Locate the cell with the specified text and output its (X, Y) center coordinate. 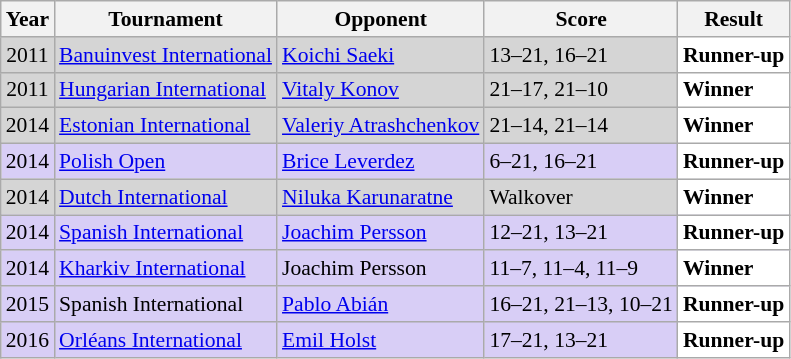
Polish Open (166, 162)
Niluka Karunaratne (380, 197)
12–21, 13–21 (581, 233)
Estonian International (166, 126)
Pablo Abián (380, 304)
21–14, 21–14 (581, 126)
Banuinvest International (166, 55)
21–17, 21–10 (581, 90)
Kharkiv International (166, 269)
16–21, 21–13, 10–21 (581, 304)
11–7, 11–4, 11–9 (581, 269)
Tournament (166, 19)
Koichi Saeki (380, 55)
2015 (28, 304)
Hungarian International (166, 90)
17–21, 13–21 (581, 340)
Walkover (581, 197)
13–21, 16–21 (581, 55)
Score (581, 19)
2016 (28, 340)
Opponent (380, 19)
Dutch International (166, 197)
Valeriy Atrashchenkov (380, 126)
Emil Holst (380, 340)
Orléans International (166, 340)
6–21, 16–21 (581, 162)
Brice Leverdez (380, 162)
Result (734, 19)
Year (28, 19)
Vitaly Konov (380, 90)
